Return [x, y] of the center of cell containing provided text 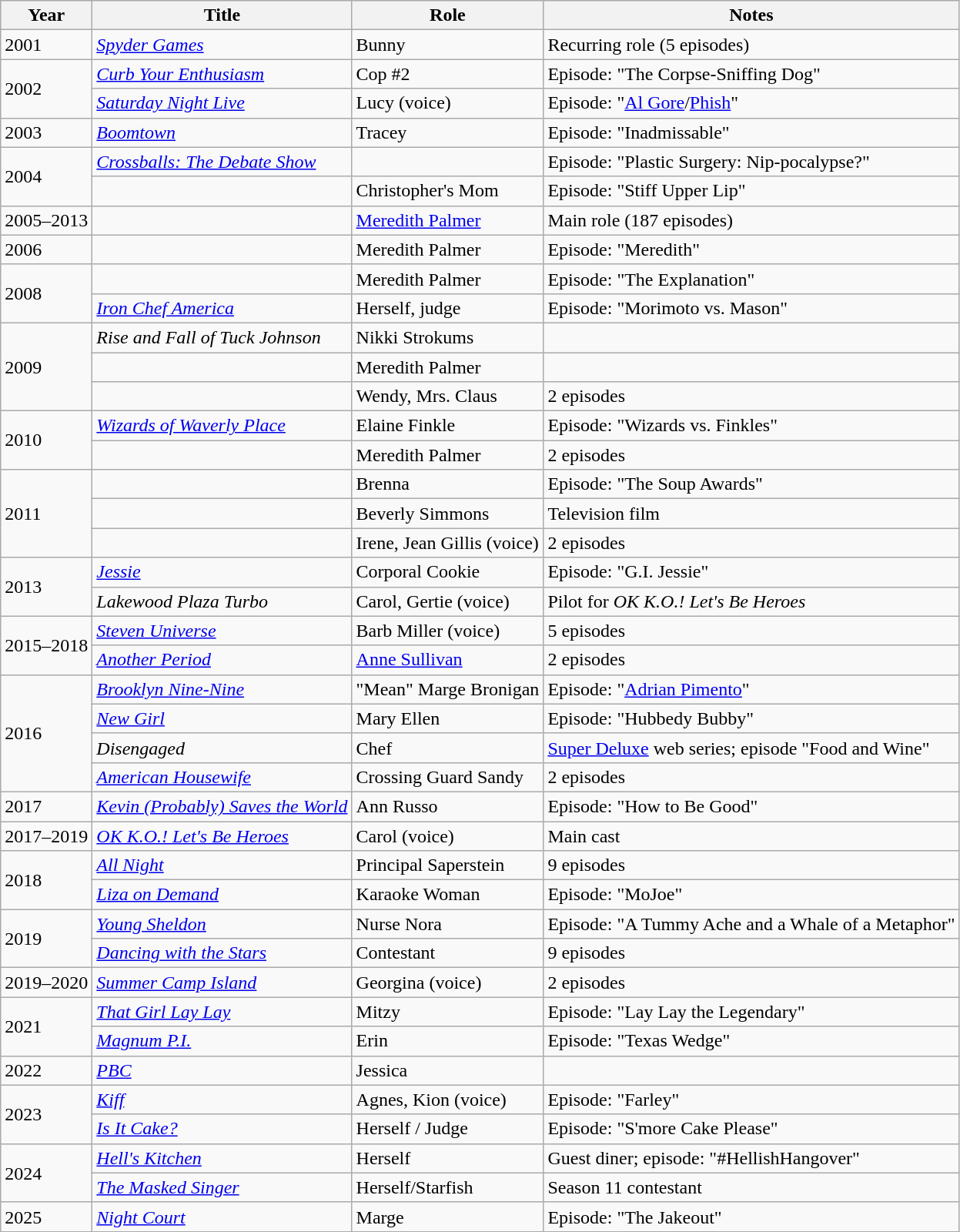
Chef [448, 748]
Season 11 contestant [751, 1187]
2022 [46, 1070]
Karaoke Woman [448, 895]
Barb Miller (voice) [448, 631]
Magnum P.I. [222, 1041]
Erin [448, 1041]
2017–2019 [46, 835]
Brooklyn Nine-Nine [222, 689]
Brenna [448, 484]
2011 [46, 514]
Nikki Strokums [448, 337]
Curb Your Enthusiasm [222, 74]
Herself [448, 1158]
OK K.O.! Let's Be Heroes [222, 835]
Recurring role (5 episodes) [751, 45]
Beverly Simmons [448, 514]
2019–2020 [46, 983]
Mary Ellen [448, 718]
Episode: "Adrian Pimento" [751, 689]
Wizards of Waverly Place [222, 426]
Corporal Cookie [448, 572]
2013 [46, 587]
Cop #2 [448, 74]
Episode: "Hubbedy Bubby" [751, 718]
Ann Russo [448, 806]
2001 [46, 45]
Liza on Demand [222, 895]
Kevin (Probably) Saves the World [222, 806]
2021 [46, 1026]
Tracey [448, 132]
Agnes, Kion (voice) [448, 1100]
Wendy, Mrs. Claus [448, 397]
2024 [46, 1173]
2015–2018 [46, 645]
Lakewood Plaza Turbo [222, 601]
Iron Chef America [222, 308]
2002 [46, 89]
Episode: "Morimoto vs. Mason" [751, 308]
Episode: "S'more Cake Please" [751, 1129]
Elaine Finkle [448, 426]
Year [46, 15]
Herself / Judge [448, 1129]
Disengaged [222, 748]
Episode: "Inadmissable" [751, 132]
2018 [46, 880]
Crossing Guard Sandy [448, 777]
Episode: "Al Gore/Phish" [751, 103]
PBC [222, 1070]
Marge [448, 1217]
2009 [46, 367]
Herself, judge [448, 308]
Episode: "The Soup Awards" [751, 484]
Episode: "The Corpse-Sniffing Dog" [751, 74]
Crossballs: The Debate Show [222, 162]
2016 [46, 733]
Night Court [222, 1217]
Title [222, 15]
Episode: "How to Be Good" [751, 806]
2017 [46, 806]
Television film [751, 514]
Carol (voice) [448, 835]
Boomtown [222, 132]
Herself/Starfish [448, 1187]
Episode: "Lay Lay the Legendary" [751, 1012]
Episode: "Wizards vs. Finkles" [751, 426]
2010 [46, 440]
Main role (187 episodes) [751, 220]
Georgina (voice) [448, 983]
Episode: "Meredith" [751, 249]
Role [448, 15]
Episode: "G.I. Jessie" [751, 572]
Episode: "The Explanation" [751, 279]
Contestant [448, 953]
2023 [46, 1114]
Nurse Nora [448, 924]
Jessica [448, 1070]
Is It Cake? [222, 1129]
Bunny [448, 45]
Super Deluxe web series; episode "Food and Wine" [751, 748]
"Mean" Marge Bronigan [448, 689]
Jessie [222, 572]
2003 [46, 132]
New Girl [222, 718]
Hell's Kitchen [222, 1158]
Mitzy [448, 1012]
Rise and Fall of Tuck Johnson [222, 337]
2008 [46, 293]
American Housewife [222, 777]
Irene, Jean Gillis (voice) [448, 543]
Kiff [222, 1100]
Spyder Games [222, 45]
Guest diner; episode: "#HellishHangover" [751, 1158]
2025 [46, 1217]
Dancing with the Stars [222, 953]
Another Period [222, 660]
Principal Saperstein [448, 865]
2019 [46, 939]
Episode: "Stiff Upper Lip" [751, 191]
2004 [46, 176]
Episode: "A Tummy Ache and a Whale of a Metaphor" [751, 924]
Main cast [751, 835]
2005–2013 [46, 220]
Episode: "Texas Wedge" [751, 1041]
Notes [751, 15]
Carol, Gertie (voice) [448, 601]
Saturday Night Live [222, 103]
Episode: "MoJoe" [751, 895]
Episode: "Plastic Surgery: Nip-pocalypse?" [751, 162]
5 episodes [751, 631]
Christopher's Mom [448, 191]
Episode: "The Jakeout" [751, 1217]
2006 [46, 249]
Pilot for OK K.O.! Let's Be Heroes [751, 601]
The Masked Singer [222, 1187]
Young Sheldon [222, 924]
Steven Universe [222, 631]
Summer Camp Island [222, 983]
Anne Sullivan [448, 660]
Episode: "Farley" [751, 1100]
That Girl Lay Lay [222, 1012]
Lucy (voice) [448, 103]
All Night [222, 865]
